Detect which cell encompasses the target text, then output its [x, y] center coordinate. 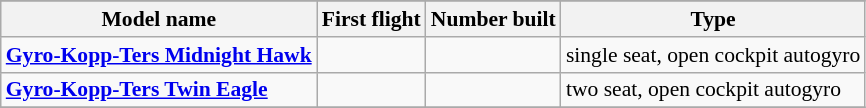
Gyro-Kopp-Ters Midnight Hawk [159, 55]
Number built [494, 19]
Gyro-Kopp-Ters Twin Eagle [159, 90]
single seat, open cockpit autogyro [713, 55]
Model name [159, 19]
Type [713, 19]
two seat, open cockpit autogyro [713, 90]
First flight [372, 19]
